Determine the [X, Y] coordinate at the center of the cell enclosing the given text.  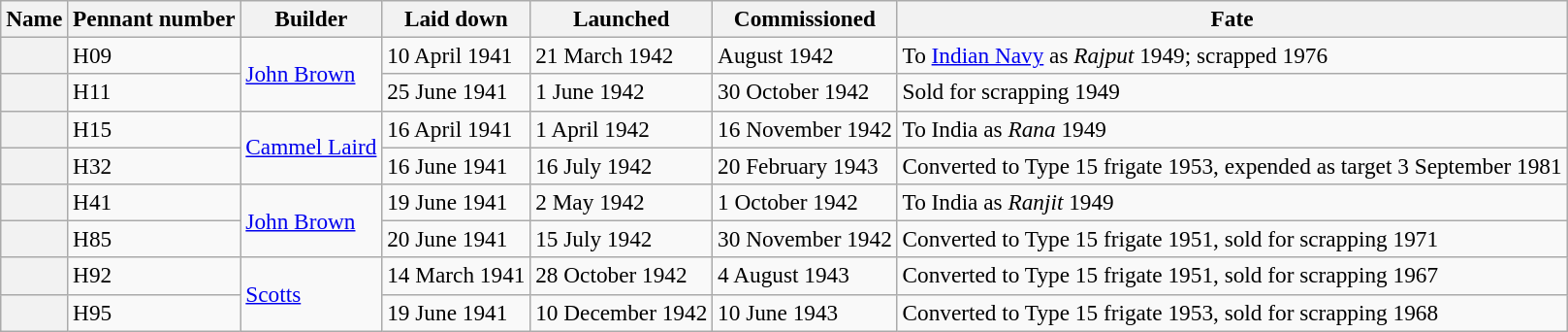
20 June 1941 [456, 239]
Converted to Type 15 frigate 1953, sold for scrapping 1968 [1232, 313]
4 August 1943 [805, 276]
16 June 1941 [456, 165]
Sold for scrapping 1949 [1232, 92]
16 November 1942 [805, 129]
Scotts [311, 294]
Pennant number [154, 18]
1 October 1942 [805, 202]
30 November 1942 [805, 239]
16 April 1941 [456, 129]
Commissioned [805, 18]
H41 [154, 202]
10 June 1943 [805, 313]
15 July 1942 [622, 239]
H85 [154, 239]
10 April 1941 [456, 55]
Fate [1232, 18]
H95 [154, 313]
14 March 1941 [456, 276]
1 June 1942 [622, 92]
H32 [154, 165]
H11 [154, 92]
Laid down [456, 18]
To Indian Navy as Rajput 1949; scrapped 1976 [1232, 55]
Converted to Type 15 frigate 1951, sold for scrapping 1967 [1232, 276]
To India as Ranjit 1949 [1232, 202]
30 October 1942 [805, 92]
H92 [154, 276]
21 March 1942 [622, 55]
Converted to Type 15 frigate 1953, expended as target 3 September 1981 [1232, 165]
H15 [154, 129]
Converted to Type 15 frigate 1951, sold for scrapping 1971 [1232, 239]
1 April 1942 [622, 129]
August 1942 [805, 55]
16 July 1942 [622, 165]
10 December 1942 [622, 313]
Cammel Laird [311, 148]
Name [35, 18]
To India as Rana 1949 [1232, 129]
2 May 1942 [622, 202]
25 June 1941 [456, 92]
28 October 1942 [622, 276]
Launched [622, 18]
Builder [311, 18]
20 February 1943 [805, 165]
H09 [154, 55]
